From the cell containing the given text, extract its center point as (X, Y) coordinate. 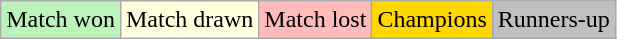
Champions (432, 20)
Runners-up (554, 20)
Match won (61, 20)
Match lost (316, 20)
Match drawn (189, 20)
